Output the [X, Y] coordinate of the center of the cell containing the given text.  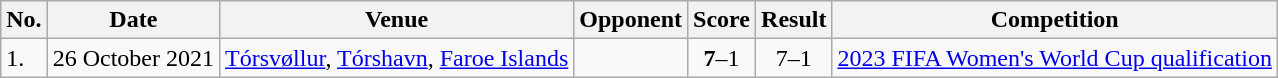
Opponent [631, 20]
Result [794, 20]
26 October 2021 [133, 58]
2023 FIFA Women's World Cup qualification [1055, 58]
Date [133, 20]
Tórsvøllur, Tórshavn, Faroe Islands [397, 58]
Venue [397, 20]
No. [24, 20]
Competition [1055, 20]
1. [24, 58]
Score [722, 20]
